Detect which cell encompasses the target text, then output its (X, Y) center coordinate. 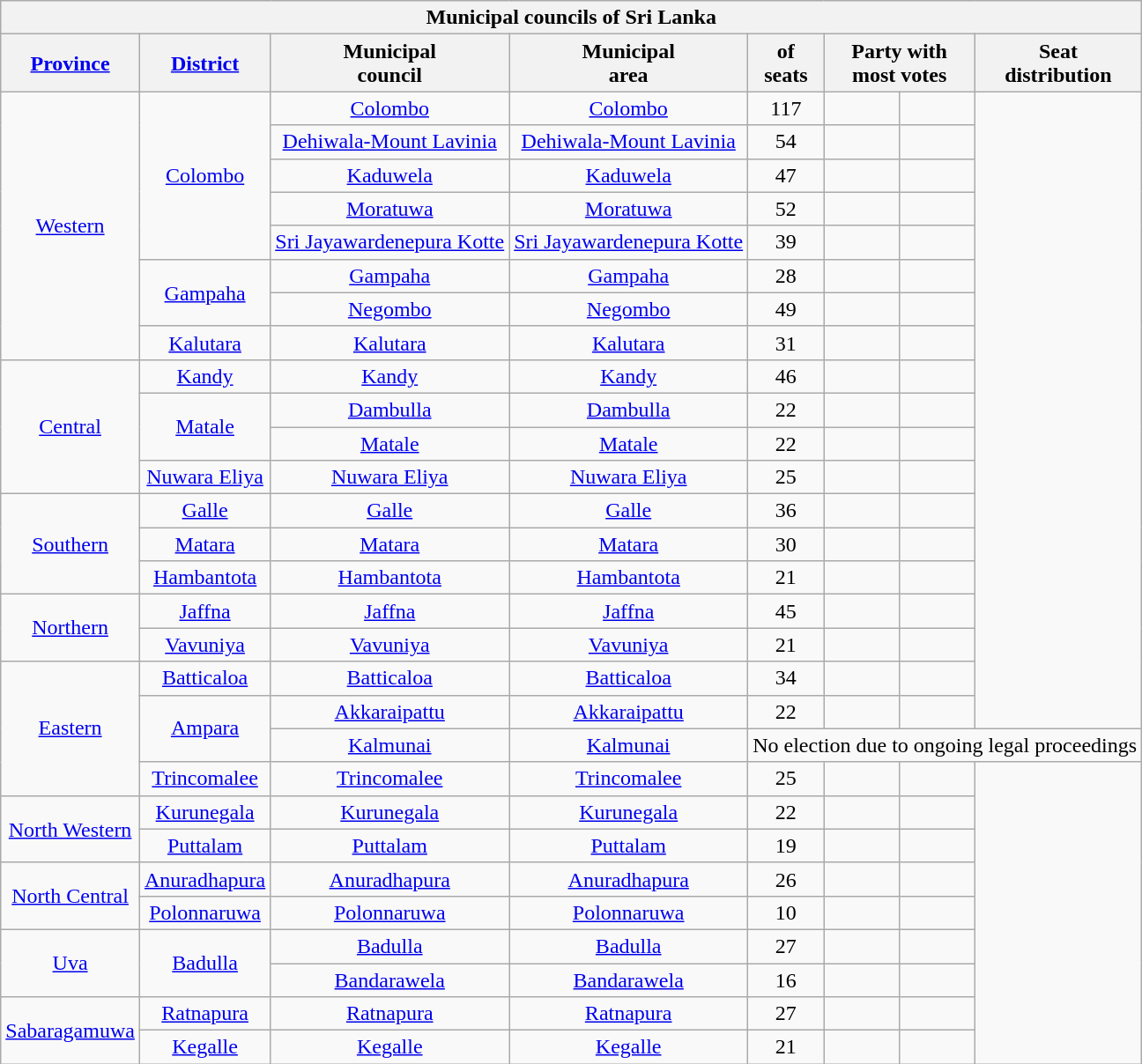
Municipal councils of Sri Lanka (571, 18)
49 (786, 309)
Southern (70, 544)
28 (786, 276)
10 (786, 913)
Sabaragamuwa (70, 1031)
Province (70, 63)
North Central (70, 896)
Party withmost votes (899, 63)
36 (786, 511)
31 (786, 343)
117 (786, 108)
Northern (70, 628)
16 (786, 980)
54 (786, 142)
District (204, 63)
30 (786, 544)
52 (786, 209)
34 (786, 678)
Central (70, 426)
46 (786, 376)
47 (786, 175)
Municipalarea (629, 63)
No election due to ongoing legal proceedings (945, 745)
Municipalcouncil (389, 63)
ofseats (786, 63)
Western (70, 225)
19 (786, 846)
Ampara (204, 728)
Eastern (70, 728)
39 (786, 242)
Seatdistribution (1057, 63)
Uva (70, 963)
North Western (70, 829)
26 (786, 879)
45 (786, 611)
